Output the [X, Y] coordinate of the center of the cell containing the given text.  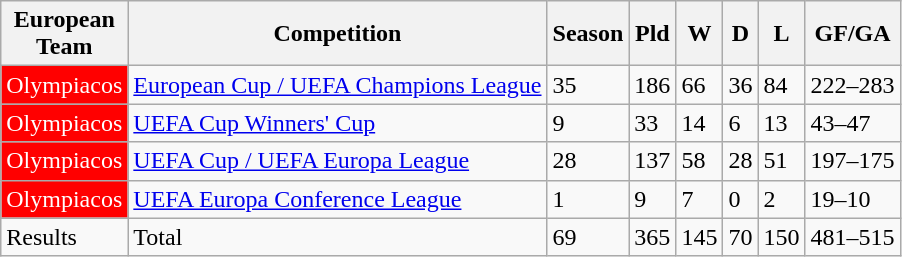
D [740, 34]
43–47 [852, 123]
36 [740, 85]
66 [700, 85]
EuropeanTeam [64, 34]
481–515 [852, 237]
L [782, 34]
33 [652, 123]
70 [740, 237]
2 [782, 199]
13 [782, 123]
UEFA Cup Winners' Cup [338, 123]
69 [588, 237]
GF/GA [852, 34]
European Cup / UEFA Champions League [338, 85]
150 [782, 237]
84 [782, 85]
Season [588, 34]
1 [588, 199]
W [700, 34]
Competition [338, 34]
197–175 [852, 161]
Total [338, 237]
222–283 [852, 85]
137 [652, 161]
145 [700, 237]
Pld [652, 34]
0 [740, 199]
Results [64, 237]
14 [700, 123]
35 [588, 85]
19–10 [852, 199]
7 [700, 199]
365 [652, 237]
UEFA Cup / UEFA Europa League [338, 161]
UEFA Europa Conference League [338, 199]
6 [740, 123]
58 [700, 161]
51 [782, 161]
186 [652, 85]
